Return [x, y] of the center of cell containing provided text 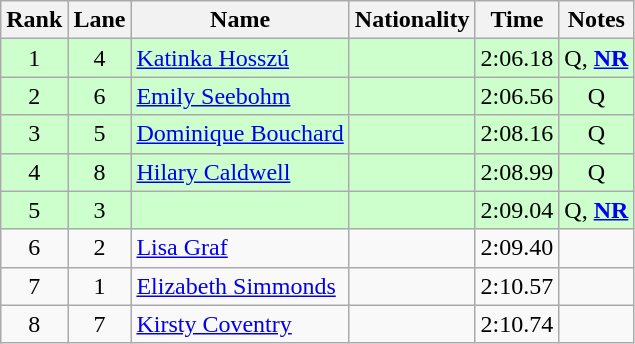
Kirsty Coventry [240, 324]
Time [517, 20]
Hilary Caldwell [240, 172]
Rank [34, 20]
Katinka Hosszú [240, 58]
Lane [100, 20]
2:08.16 [517, 134]
2:09.40 [517, 248]
Notes [596, 20]
Elizabeth Simmonds [240, 286]
2:10.57 [517, 286]
2:06.56 [517, 96]
2:10.74 [517, 324]
Name [240, 20]
2:09.04 [517, 210]
Dominique Bouchard [240, 134]
Lisa Graf [240, 248]
2:08.99 [517, 172]
Nationality [412, 20]
Emily Seebohm [240, 96]
2:06.18 [517, 58]
